Detect which cell encompasses the target text, then output its [X, Y] center coordinate. 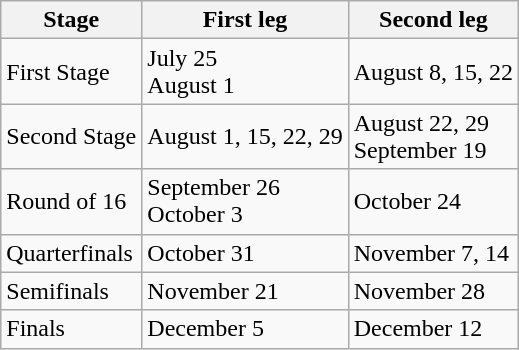
Stage [72, 20]
First Stage [72, 72]
Semifinals [72, 291]
Second Stage [72, 136]
July 25August 1 [245, 72]
August 8, 15, 22 [433, 72]
November 7, 14 [433, 253]
October 31 [245, 253]
August 22, 29September 19 [433, 136]
Round of 16 [72, 202]
Second leg [433, 20]
November 21 [245, 291]
Quarterfinals [72, 253]
December 5 [245, 329]
October 24 [433, 202]
Finals [72, 329]
November 28 [433, 291]
First leg [245, 20]
September 26October 3 [245, 202]
August 1, 15, 22, 29 [245, 136]
December 12 [433, 329]
